Detect which cell encompasses the target text, then output its [x, y] center coordinate. 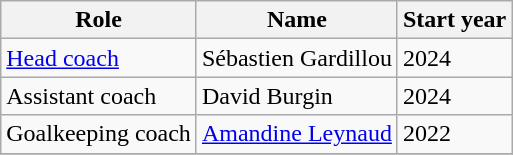
Role [99, 20]
Goalkeeping coach [99, 134]
2022 [454, 134]
Sébastien Gardillou [296, 58]
Amandine Leynaud [296, 134]
Head coach [99, 58]
Name [296, 20]
Start year [454, 20]
David Burgin [296, 96]
Assistant coach [99, 96]
